Locate the cell with the specified text and output its (x, y) center coordinate. 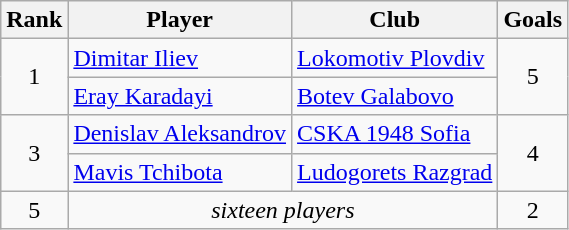
Botev Galabovo (395, 96)
Denislav Aleksandrov (180, 134)
Dimitar Iliev (180, 58)
4 (533, 153)
Ludogorets Razgrad (395, 172)
Rank (34, 20)
sixteen players (283, 210)
3 (34, 153)
2 (533, 210)
Mavis Tchibota (180, 172)
Eray Karadayi (180, 96)
Lokomotiv Plovdiv (395, 58)
Club (395, 20)
Goals (533, 20)
1 (34, 77)
CSKA 1948 Sofia (395, 134)
Player (180, 20)
